Detect which cell encompasses the target text, then output its [X, Y] center coordinate. 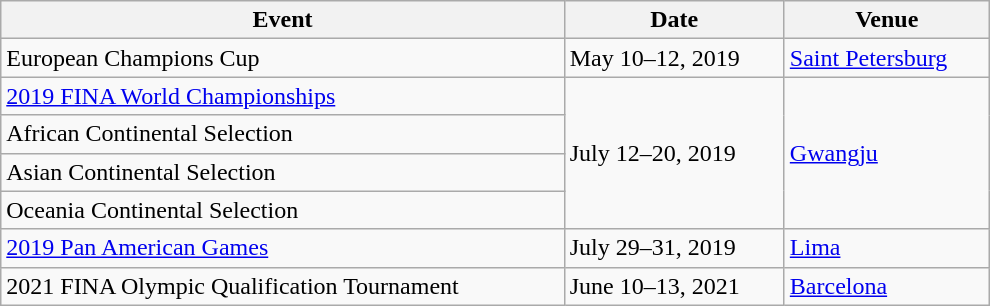
European Champions Cup [282, 58]
Venue [886, 20]
July 12–20, 2019 [674, 153]
Date [674, 20]
Asian Continental Selection [282, 172]
2021 FINA Olympic Qualification Tournament [282, 286]
July 29–31, 2019 [674, 248]
Gwangju [886, 153]
Barcelona [886, 286]
Saint Petersburg [886, 58]
2019 FINA World Championships [282, 96]
Event [282, 20]
Lima [886, 248]
2019 Pan American Games [282, 248]
June 10–13, 2021 [674, 286]
Oceania Continental Selection [282, 210]
May 10–12, 2019 [674, 58]
African Continental Selection [282, 134]
